Scan for the cell matching the given text and deliver its [x, y] coordinate at center. 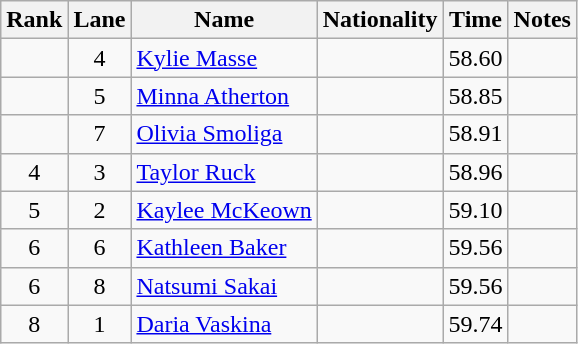
Kylie Masse [224, 58]
Nationality [380, 20]
Natsumi Sakai [224, 286]
3 [100, 172]
Notes [542, 20]
Rank [34, 20]
7 [100, 134]
58.60 [476, 58]
58.96 [476, 172]
58.91 [476, 134]
Olivia Smoliga [224, 134]
Minna Atherton [224, 96]
Kathleen Baker [224, 248]
Taylor Ruck [224, 172]
59.10 [476, 210]
59.74 [476, 324]
Lane [100, 20]
Daria Vaskina [224, 324]
1 [100, 324]
Kaylee McKeown [224, 210]
Time [476, 20]
2 [100, 210]
Name [224, 20]
58.85 [476, 96]
